Return the (x, y) coordinate for the center point of the cell that contains the specified text.  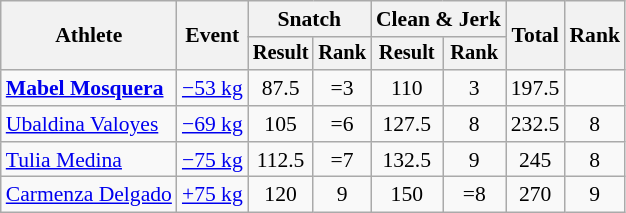
120 (281, 195)
=6 (342, 124)
=7 (342, 160)
150 (407, 195)
197.5 (536, 88)
Athlete (89, 36)
Event (212, 36)
Snatch (310, 19)
−69 kg (212, 124)
110 (407, 88)
132.5 (407, 160)
+75 kg (212, 195)
245 (536, 160)
127.5 (407, 124)
Mabel Mosquera (89, 88)
232.5 (536, 124)
Tulia Medina (89, 160)
270 (536, 195)
=8 (474, 195)
−75 kg (212, 160)
87.5 (281, 88)
−53 kg (212, 88)
Carmenza Delgado (89, 195)
Ubaldina Valoyes (89, 124)
3 (474, 88)
=3 (342, 88)
Clean & Jerk (438, 19)
112.5 (281, 160)
Total (536, 36)
105 (281, 124)
